Return the (X, Y) coordinate for the center point of the cell that contains the specified text.  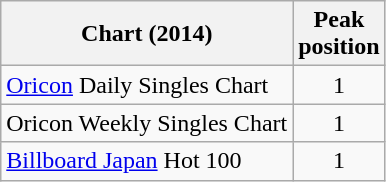
Peakposition (339, 34)
Oricon Weekly Singles Chart (147, 123)
Oricon Daily Singles Chart (147, 85)
Chart (2014) (147, 34)
Billboard Japan Hot 100 (147, 161)
